Output the (X, Y) coordinate of the center of the cell containing the given text.  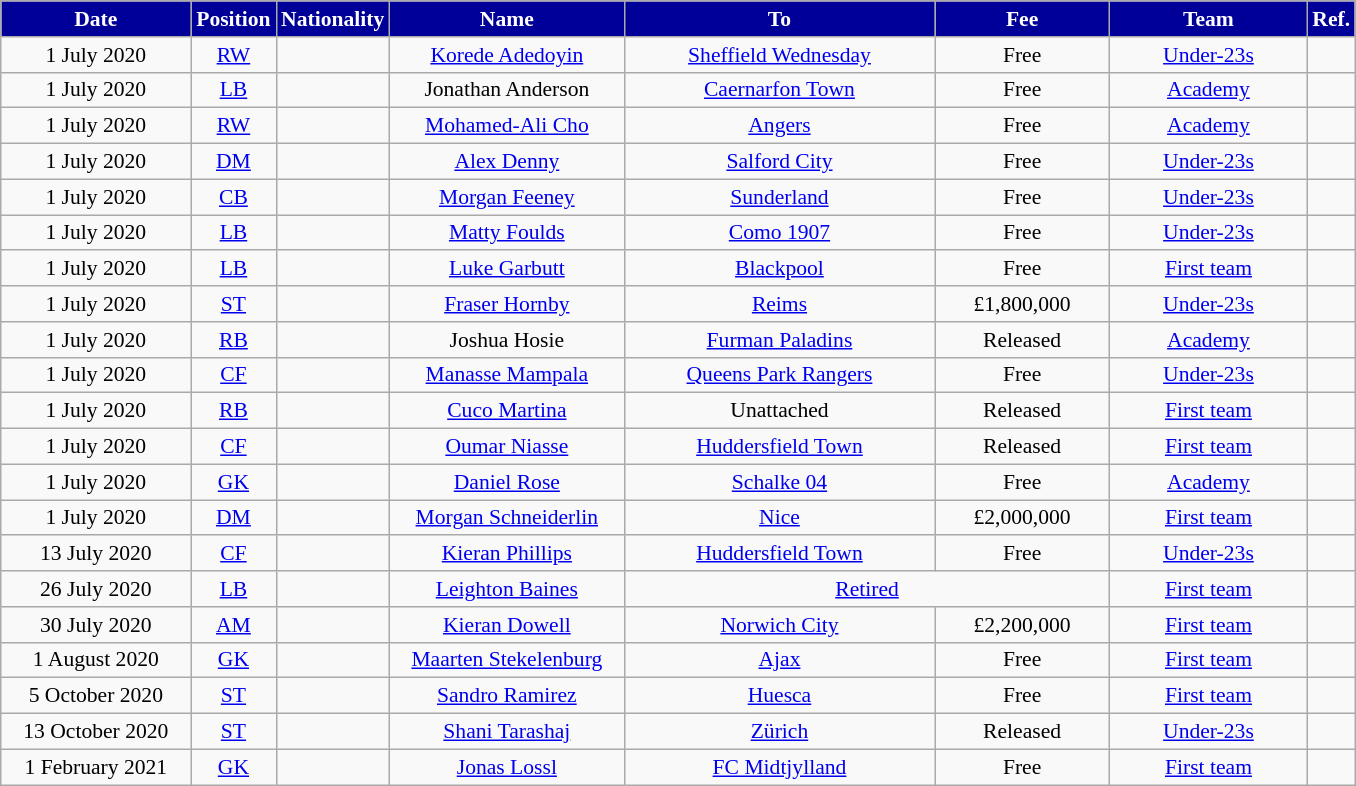
Joshua Hosie (506, 340)
Manasse Mampala (506, 375)
Fee (1022, 19)
Cuco Martina (506, 411)
Morgan Feeney (506, 197)
Caernarfon Town (779, 90)
Retired (866, 589)
Jonas Lossl (506, 767)
Queens Park Rangers (779, 375)
Nationality (332, 19)
Jonathan Anderson (506, 90)
Huesca (779, 696)
Norwich City (779, 625)
Date (96, 19)
Sheffield Wednesday (779, 55)
Position (234, 19)
13 July 2020 (96, 554)
1 February 2021 (96, 767)
Leighton Baines (506, 589)
Reims (779, 304)
Morgan Schneiderlin (506, 518)
Blackpool (779, 269)
Luke Garbutt (506, 269)
Matty Foulds (506, 233)
Team (1209, 19)
Kieran Dowell (506, 625)
Angers (779, 126)
Zürich (779, 732)
FC Midtjylland (779, 767)
Mohamed-Ali Cho (506, 126)
Alex Denny (506, 162)
Fraser Hornby (506, 304)
£2,200,000 (1022, 625)
30 July 2020 (96, 625)
Schalke 04 (779, 482)
CB (234, 197)
Korede Adedoyin (506, 55)
Daniel Rose (506, 482)
£2,000,000 (1022, 518)
Ajax (779, 660)
Nice (779, 518)
Como 1907 (779, 233)
Unattached (779, 411)
Ref. (1331, 19)
Shani Tarashaj (506, 732)
26 July 2020 (96, 589)
£1,800,000 (1022, 304)
Kieran Phillips (506, 554)
Name (506, 19)
Oumar Niasse (506, 447)
5 October 2020 (96, 696)
1 August 2020 (96, 660)
Sandro Ramirez (506, 696)
Sunderland (779, 197)
AM (234, 625)
Maarten Stekelenburg (506, 660)
Furman Paladins (779, 340)
To (779, 19)
Salford City (779, 162)
13 October 2020 (96, 732)
